Provide the (X, Y) coordinate of the cell's center where the given text is located.  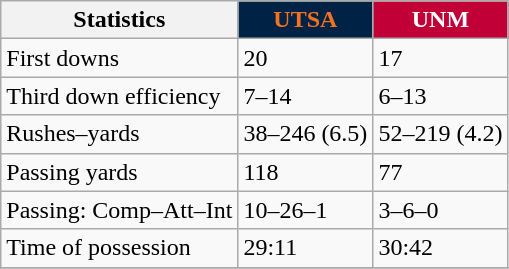
3–6–0 (440, 210)
UTSA (306, 20)
52–219 (4.2) (440, 134)
Rushes–yards (120, 134)
17 (440, 58)
7–14 (306, 96)
UNM (440, 20)
118 (306, 172)
38–246 (6.5) (306, 134)
Passing yards (120, 172)
Third down efficiency (120, 96)
20 (306, 58)
Passing: Comp–Att–Int (120, 210)
6–13 (440, 96)
First downs (120, 58)
Time of possession (120, 248)
29:11 (306, 248)
10–26–1 (306, 210)
Statistics (120, 20)
30:42 (440, 248)
77 (440, 172)
